Pinpoint the cell where the given text exists, returning its (x, y) midpoint coordinate. 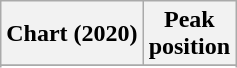
Chart (2020) (72, 34)
Peakposition (189, 34)
